Determine the (x, y) coordinate at the center of the cell enclosing the given text.  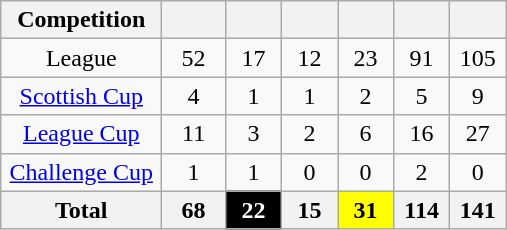
27 (478, 134)
4 (194, 96)
16 (422, 134)
League (82, 58)
91 (422, 58)
15 (309, 210)
Scottish Cup (82, 96)
Competition (82, 20)
Challenge Cup (82, 172)
52 (194, 58)
3 (253, 134)
22 (253, 210)
141 (478, 210)
League Cup (82, 134)
114 (422, 210)
12 (309, 58)
5 (422, 96)
31 (366, 210)
68 (194, 210)
23 (366, 58)
Total (82, 210)
17 (253, 58)
6 (366, 134)
9 (478, 96)
11 (194, 134)
105 (478, 58)
